Locate the cell with the specified text and output its [X, Y] center coordinate. 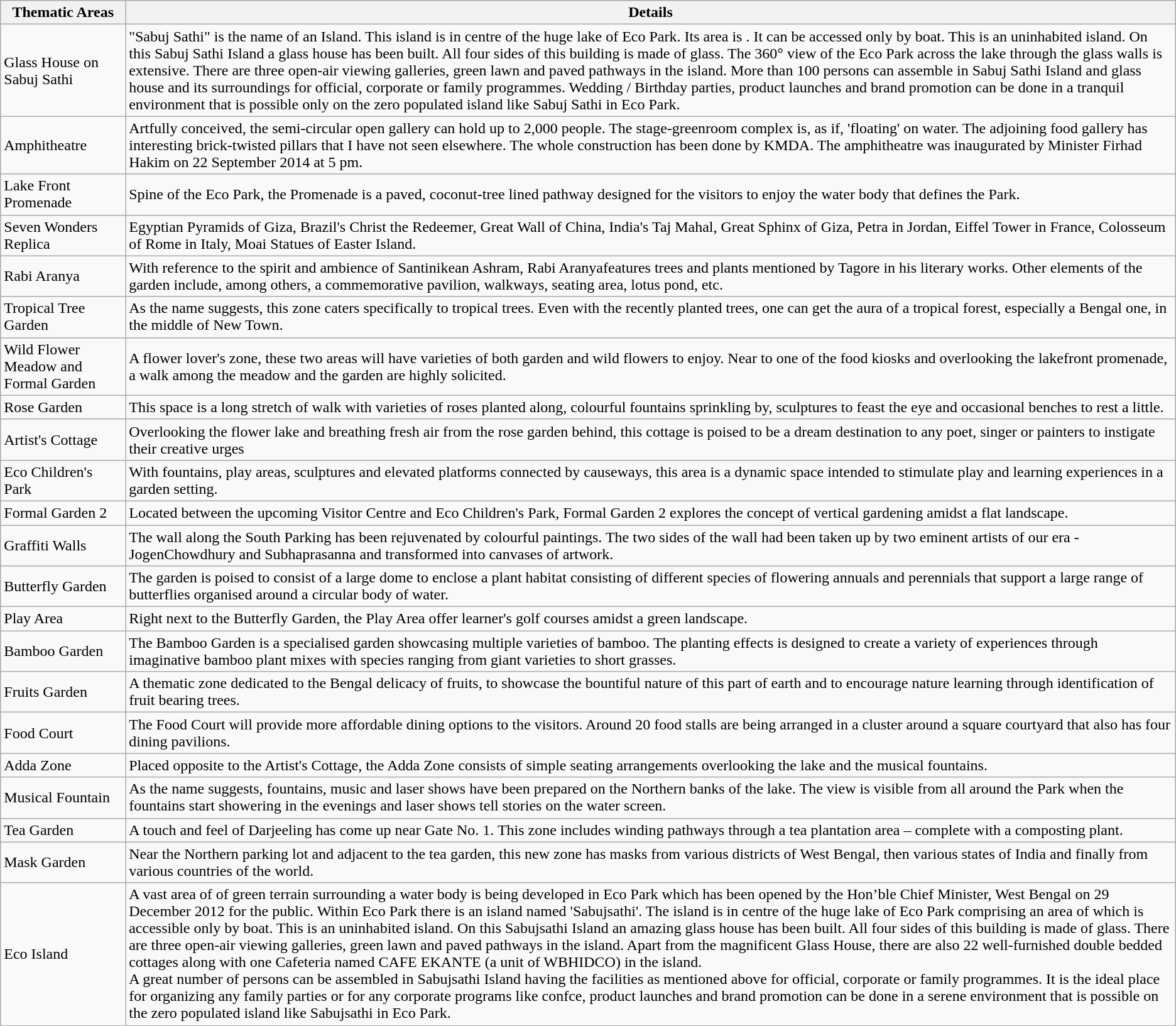
Food Court [63, 733]
Tropical Tree Garden [63, 317]
Rabi Aranya [63, 276]
Mask Garden [63, 862]
Eco Children's Park [63, 480]
Right next to the Butterfly Garden, the Play Area offer learner's golf courses amidst a green landscape. [651, 619]
Adda Zone [63, 765]
Graffiti Walls [63, 545]
Play Area [63, 619]
Formal Garden 2 [63, 513]
Amphitheatre [63, 145]
Bamboo Garden [63, 651]
Butterfly Garden [63, 587]
Musical Fountain [63, 798]
Artist's Cottage [63, 440]
Spine of the Eco Park, the Promenade is a paved, coconut-tree lined pathway designed for the visitors to enjoy the water body that defines the Park. [651, 195]
Seven Wonders Replica [63, 235]
Placed opposite to the Artist's Cottage, the Adda Zone consists of simple seating arrangements overlooking the lake and the musical fountains. [651, 765]
Eco Island [63, 954]
Lake Front Promenade [63, 195]
Tea Garden [63, 830]
Fruits Garden [63, 692]
Thematic Areas [63, 13]
Details [651, 13]
Wild Flower Meadow and Formal Garden [63, 366]
Glass House on Sabuj Sathi [63, 70]
Rose Garden [63, 407]
